Return (x, y) of the center of cell containing provided text 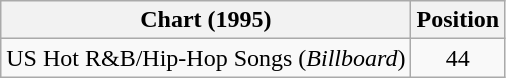
Position (458, 20)
Chart (1995) (206, 20)
44 (458, 58)
US Hot R&B/Hip-Hop Songs (Billboard) (206, 58)
